Identify which cell holds the provided text, then report its [X, Y] central coordinate. 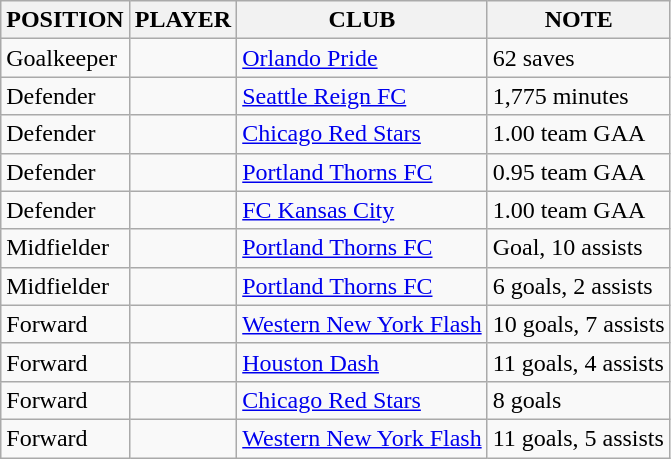
10 goals, 7 assists [578, 324]
8 goals [578, 400]
POSITION [65, 20]
Goal, 10 assists [578, 248]
11 goals, 5 assists [578, 438]
Goalkeeper [65, 58]
FC Kansas City [362, 210]
PLAYER [183, 20]
11 goals, 4 assists [578, 362]
62 saves [578, 58]
Orlando Pride [362, 58]
CLUB [362, 20]
0.95 team GAA [578, 172]
Houston Dash [362, 362]
6 goals, 2 assists [578, 286]
NOTE [578, 20]
Seattle Reign FC [362, 96]
1,775 minutes [578, 96]
